Return the [X, Y] coordinate for the center point of the cell that contains the specified text.  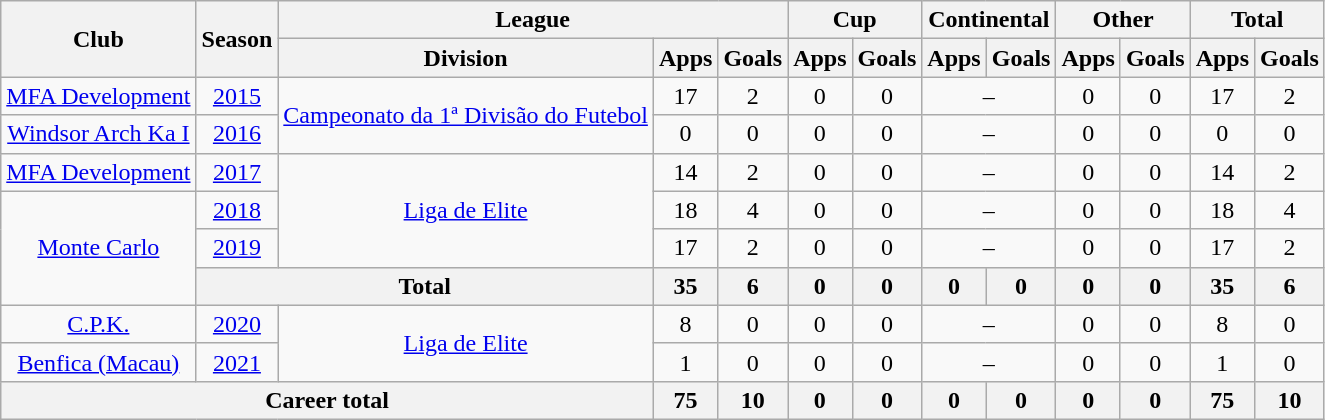
C.P.K. [98, 324]
Other [1123, 20]
2020 [237, 324]
League [533, 20]
2018 [237, 210]
2015 [237, 96]
Season [237, 39]
2017 [237, 172]
2019 [237, 248]
Continental [989, 20]
Benfica (Macau) [98, 362]
Career total [328, 400]
Division [466, 58]
2016 [237, 134]
Cup [855, 20]
Campeonato da 1ª Divisão do Futebol [466, 115]
2021 [237, 362]
Monte Carlo [98, 248]
Windsor Arch Ka I [98, 134]
Club [98, 39]
